Detect which cell encompasses the target text, then output its [X, Y] center coordinate. 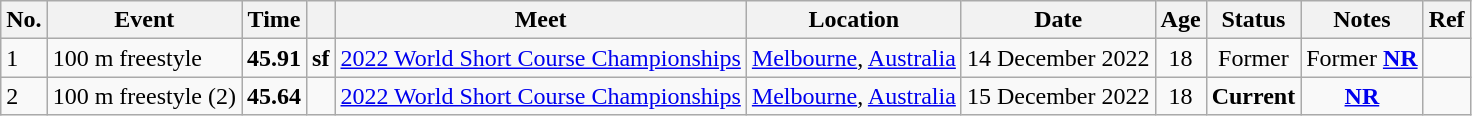
Age [1180, 20]
100 m freestyle (2) [144, 96]
sf [321, 58]
14 December 2022 [1058, 58]
NR [1362, 96]
Status [1254, 20]
45.91 [274, 58]
No. [24, 20]
Event [144, 20]
1 [24, 58]
45.64 [274, 96]
Ref [1446, 20]
Former NR [1362, 58]
Location [854, 20]
Date [1058, 20]
2 [24, 96]
15 December 2022 [1058, 96]
Time [274, 20]
Former [1254, 58]
Meet [540, 20]
Notes [1362, 20]
Current [1254, 96]
100 m freestyle [144, 58]
